Detect which cell encompasses the target text, then output its (x, y) center coordinate. 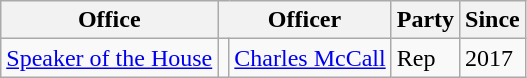
Officer (304, 20)
Party (425, 20)
Rep (425, 58)
Speaker of the House (110, 58)
Office (110, 20)
2017 (493, 58)
Since (493, 20)
Charles McCall (310, 58)
